For the text-containing cell, return its midpoint in (x, y) coordinate format. 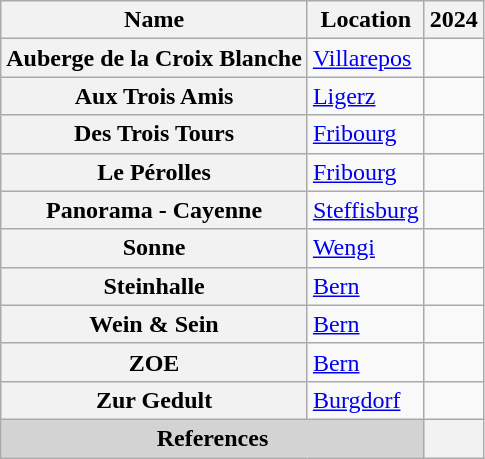
Auberge de la Croix Blanche (154, 58)
Panorama - Cayenne (154, 210)
Steinhalle (154, 286)
Aux Trois Amis (154, 96)
Name (154, 20)
Ligerz (366, 96)
Location (366, 20)
Des Trois Tours (154, 134)
Sonne (154, 248)
2024 (454, 20)
ZOE (154, 362)
Villarepos (366, 58)
Burgdorf (366, 400)
Zur Gedult (154, 400)
Le Pérolles (154, 172)
Steffisburg (366, 210)
Wein & Sein (154, 324)
References (212, 438)
Wengi (366, 248)
